Output the [X, Y] coordinate of the center of the cell containing the given text.  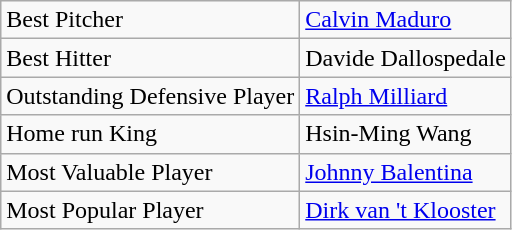
Johnny Balentina [406, 172]
Best Hitter [150, 58]
Outstanding Defensive Player [150, 96]
Hsin-Ming Wang [406, 134]
Ralph Milliard [406, 96]
Best Pitcher [150, 20]
Davide Dallospedale [406, 58]
Calvin Maduro [406, 20]
Most Valuable Player [150, 172]
Home run King [150, 134]
Most Popular Player [150, 210]
Dirk van 't Klooster [406, 210]
